Return (x, y) of the center of cell containing provided text 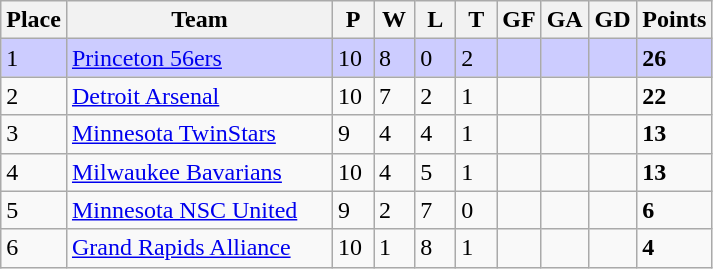
26 (674, 58)
W (394, 20)
GA (564, 20)
P (354, 20)
Detroit Arsenal (199, 96)
Grand Rapids Alliance (199, 248)
Team (199, 20)
Princeton 56ers (199, 58)
GF (519, 20)
22 (674, 96)
Points (674, 20)
Milwaukee Bavarians (199, 172)
GD (612, 20)
L (436, 20)
Minnesota NSC United (199, 210)
Place (34, 20)
Minnesota TwinStars (199, 134)
3 (34, 134)
T (476, 20)
